Provide the (X, Y) coordinate of the cell's center where the given text is located.  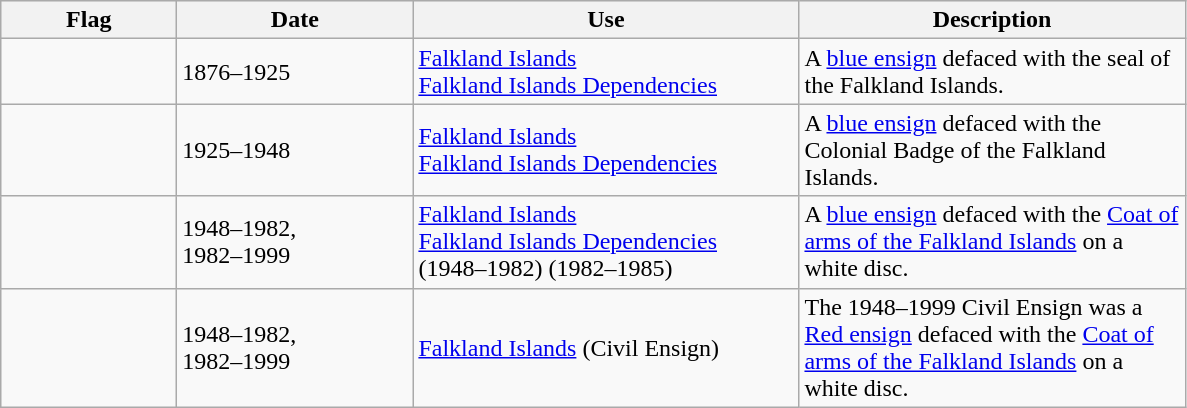
1925–1948 (295, 150)
A blue ensign defaced with the seal of the Falkland Islands. (992, 72)
Falkland Islands (Civil Ensign) (606, 348)
Flag (89, 20)
A blue ensign defaced with the Colonial Badge of the Falkland Islands. (992, 150)
1876–1925 (295, 72)
Use (606, 20)
The 1948–1999 Civil Ensign was a Red ensign defaced with the Coat of arms of the Falkland Islands on a white disc. (992, 348)
Date (295, 20)
Falkland IslandsFalkland Islands Dependencies(1948–1982) (1982–1985) (606, 242)
A blue ensign defaced with the Coat of arms of the Falkland Islands on a white disc. (992, 242)
Description (992, 20)
